Detect which cell encompasses the target text, then output its (x, y) center coordinate. 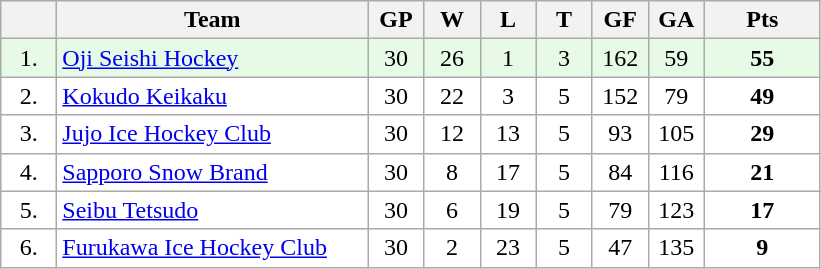
49 (762, 96)
2 (452, 248)
GF (620, 20)
26 (452, 58)
116 (676, 172)
93 (620, 134)
23 (508, 248)
1. (29, 58)
21 (762, 172)
Kokudo Keikaku (212, 96)
84 (620, 172)
Pts (762, 20)
Oji Seishi Hockey (212, 58)
6 (452, 210)
Furukawa Ice Hockey Club (212, 248)
13 (508, 134)
2. (29, 96)
59 (676, 58)
T (564, 20)
GP (396, 20)
Sapporo Snow Brand (212, 172)
L (508, 20)
135 (676, 248)
1 (508, 58)
6. (29, 248)
W (452, 20)
4. (29, 172)
Team (212, 20)
47 (620, 248)
162 (620, 58)
152 (620, 96)
3. (29, 134)
22 (452, 96)
29 (762, 134)
123 (676, 210)
105 (676, 134)
5. (29, 210)
Seibu Tetsudo (212, 210)
Jujo Ice Hockey Club (212, 134)
12 (452, 134)
55 (762, 58)
19 (508, 210)
8 (452, 172)
GA (676, 20)
9 (762, 248)
